Locate the cell with the specified text and output its [x, y] center coordinate. 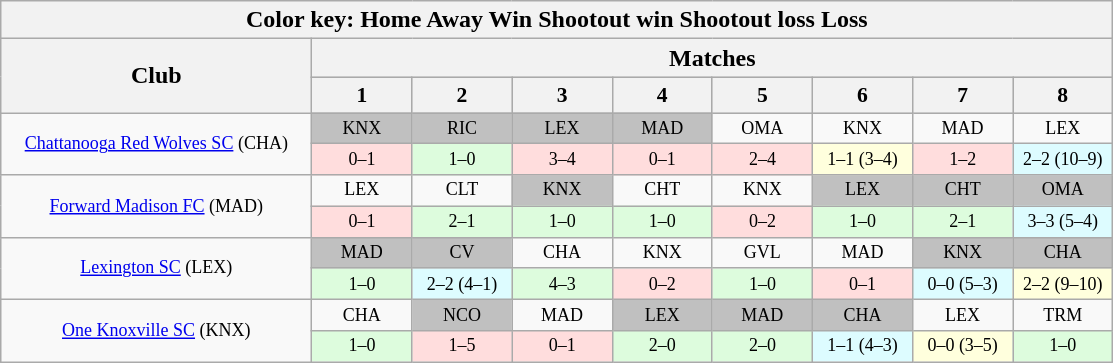
2–4 [762, 160]
1–5 [462, 346]
2–2 (4–1) [462, 284]
1–2 [963, 160]
One Knoxville SC (KNX) [156, 331]
Color key: Home Away Win Shootout win Shootout loss Loss [557, 20]
Forward Madison FC (MAD) [156, 206]
8 [1063, 95]
GVL [762, 252]
4 [662, 95]
2–2 (9–10) [1063, 284]
Club [156, 76]
1–1 (4–3) [862, 346]
1–1 (3–4) [862, 160]
4–3 [562, 284]
0–0 (3–5) [963, 346]
NCO [462, 316]
Lexington SC (LEX) [156, 268]
RIC [462, 128]
TRM [1063, 316]
2–2 (10–9) [1063, 160]
3–3 (5–4) [1063, 222]
CLT [462, 190]
3–4 [562, 160]
5 [762, 95]
7 [963, 95]
0–0 (5–3) [963, 284]
Chattanooga Red Wolves SC (CHA) [156, 143]
CV [462, 252]
Matches [712, 58]
6 [862, 95]
3 [562, 95]
2 [462, 95]
1 [362, 95]
